Capture the cell that displays the provided text and extract its [x, y] central coordinate. 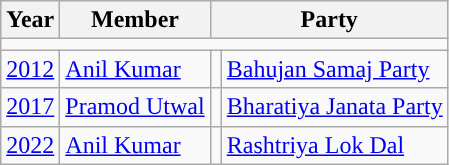
Party [329, 20]
Bahujan Samaj Party [334, 69]
2012 [30, 69]
Member [135, 20]
Pramod Utwal [135, 107]
2022 [30, 145]
Bharatiya Janata Party [334, 107]
2017 [30, 107]
Rashtriya Lok Dal [334, 145]
Year [30, 20]
